Find where the given text appears and provide that cell's center as (X, Y) coordinate. 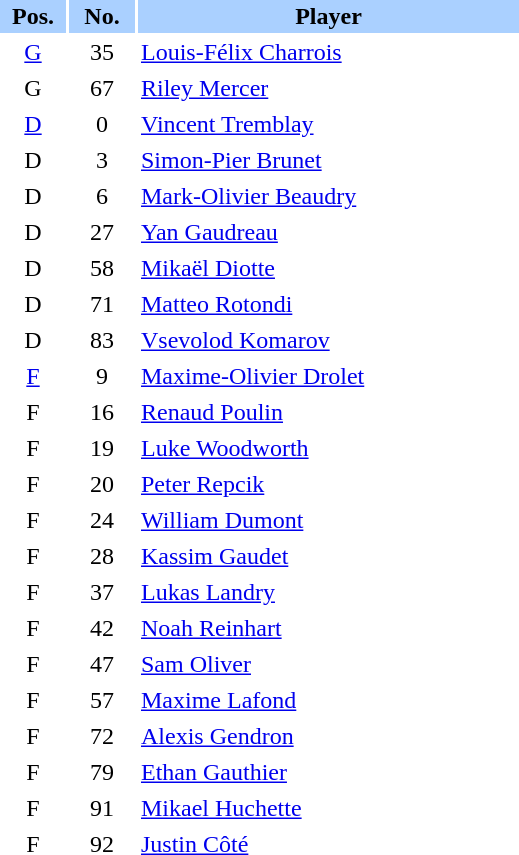
Vincent Tremblay (328, 124)
91 (102, 808)
Alexis Gendron (328, 736)
28 (102, 556)
Sam Oliver (328, 664)
William Dumont (328, 520)
Maxime-Olivier Drolet (328, 376)
Matteo Rotondi (328, 304)
Louis-Félix Charrois (328, 52)
9 (102, 376)
24 (102, 520)
Riley Mercer (328, 88)
20 (102, 484)
71 (102, 304)
Player (328, 16)
42 (102, 628)
58 (102, 268)
47 (102, 664)
79 (102, 772)
No. (102, 16)
Luke Woodworth (328, 448)
Simon-Pier Brunet (328, 160)
Renaud Poulin (328, 412)
35 (102, 52)
Noah Reinhart (328, 628)
19 (102, 448)
Pos. (33, 16)
57 (102, 700)
16 (102, 412)
6 (102, 196)
Mikael Huchette (328, 808)
Mark-Olivier Beaudry (328, 196)
Maxime Lafond (328, 700)
72 (102, 736)
83 (102, 340)
37 (102, 592)
Kassim Gaudet (328, 556)
Peter Repcik (328, 484)
Yan Gaudreau (328, 232)
27 (102, 232)
0 (102, 124)
3 (102, 160)
Ethan Gauthier (328, 772)
67 (102, 88)
Lukas Landry (328, 592)
Vsevolod Komarov (328, 340)
Mikaël Diotte (328, 268)
